Determine the (X, Y) coordinate at the center of the cell enclosing the given text.  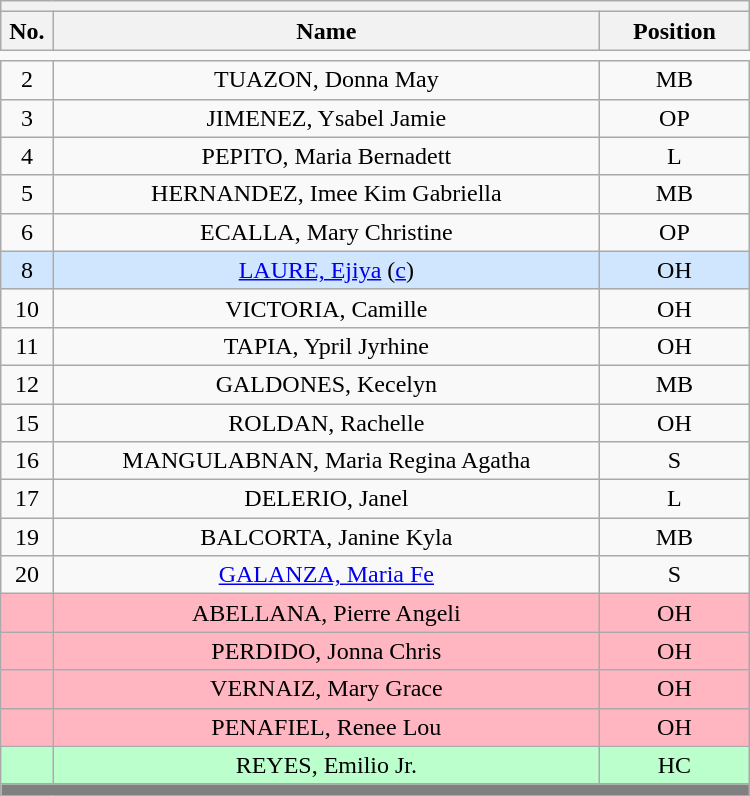
No. (27, 31)
11 (27, 346)
12 (27, 384)
VERNAIZ, Mary Grace (326, 689)
GALANZA, Maria Fe (326, 575)
PERDIDO, Jonna Chris (326, 651)
TAPIA, Ypril Jyrhine (326, 346)
PENAFIEL, Renee Lou (326, 727)
20 (27, 575)
15 (27, 423)
ABELLANA, Pierre Angeli (326, 613)
TUAZON, Donna May (326, 80)
Position (675, 31)
19 (27, 537)
VICTORIA, Camille (326, 308)
HERNANDEZ, Imee Kim Gabriella (326, 194)
17 (27, 499)
GALDONES, Kecelyn (326, 384)
BALCORTA, Janine Kyla (326, 537)
3 (27, 118)
16 (27, 461)
JIMENEZ, Ysabel Jamie (326, 118)
ROLDAN, Rachelle (326, 423)
4 (27, 156)
8 (27, 270)
5 (27, 194)
ECALLA, Mary Christine (326, 232)
LAURE, Ejiya (c) (326, 270)
HC (675, 765)
2 (27, 80)
REYES, Emilio Jr. (326, 765)
Name (326, 31)
DELERIO, Janel (326, 499)
10 (27, 308)
6 (27, 232)
PEPITO, Maria Bernadett (326, 156)
MANGULABNAN, Maria Regina Agatha (326, 461)
